Identify which cell holds the provided text, then report its (x, y) central coordinate. 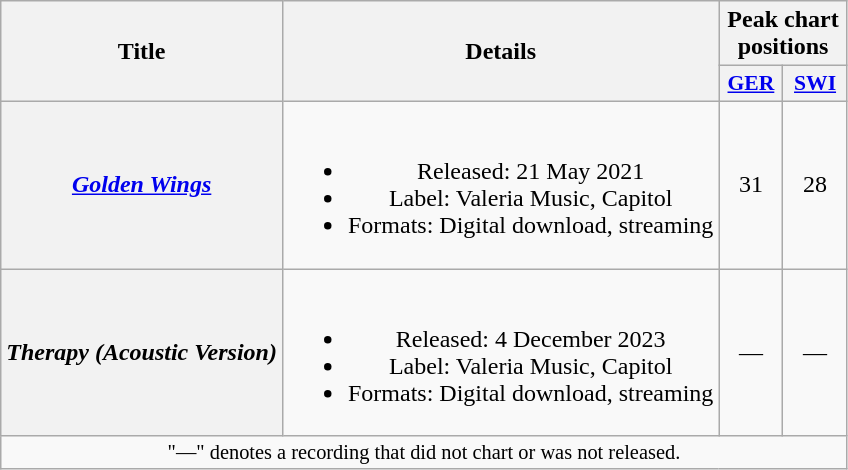
31 (751, 184)
Released: 21 May 2021Label: Valeria Music, CapitolFormats: Digital download, streaming (500, 184)
GER (751, 84)
Title (142, 52)
Details (500, 52)
Therapy (Acoustic Version) (142, 352)
Golden Wings (142, 184)
Peak chart positions (783, 34)
SWI (815, 84)
Released: 4 December 2023Label: Valeria Music, CapitolFormats: Digital download, streaming (500, 352)
28 (815, 184)
"—" denotes a recording that did not chart or was not released. (424, 453)
